Capture the cell that displays the provided text and extract its [X, Y] central coordinate. 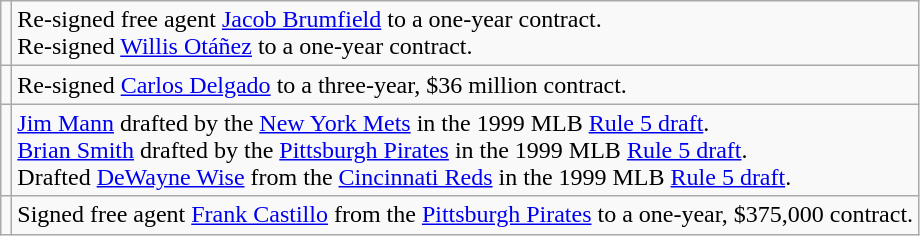
Re-signed Carlos Delgado to a three-year, $36 million contract. [466, 85]
Signed free agent Frank Castillo from the Pittsburgh Pirates to a one-year, $375,000 contract. [466, 215]
Re-signed free agent Jacob Brumfield to a one-year contract. Re-signed Willis Otáñez to a one-year contract. [466, 34]
